Search for the cell housing the specified text and yield its (X, Y) center coordinate. 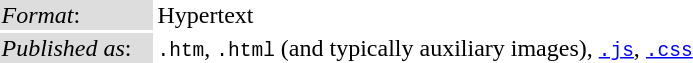
Published as: (76, 48)
Format: (76, 15)
